Locate the cell with the specified text and output its [X, Y] center coordinate. 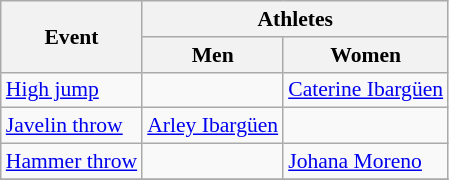
Athletes [295, 19]
Caterine Ibargüen [366, 90]
Javelin throw [72, 126]
High jump [72, 90]
Arley Ibargüen [212, 126]
Hammer throw [72, 162]
Event [72, 36]
Women [366, 55]
Johana Moreno [366, 162]
Men [212, 55]
